Pinpoint the cell where the given text exists, returning its (X, Y) midpoint coordinate. 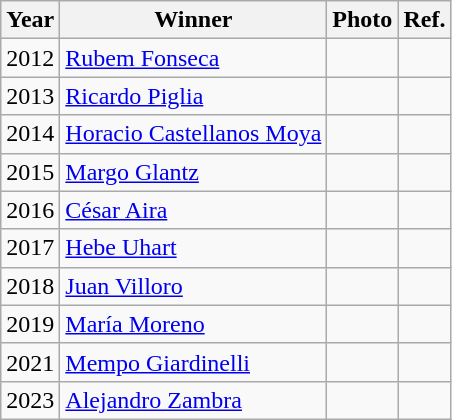
Margo Glantz (194, 172)
Winner (194, 20)
Hebe Uhart (194, 248)
Juan Villoro (194, 286)
2018 (30, 286)
2017 (30, 248)
César Aira (194, 210)
Mempo Giardinelli (194, 362)
2023 (30, 400)
2014 (30, 134)
2019 (30, 324)
Rubem Fonseca (194, 58)
Horacio Castellanos Moya (194, 134)
Photo (362, 20)
Ref. (424, 20)
2016 (30, 210)
Ricardo Piglia (194, 96)
María Moreno (194, 324)
2013 (30, 96)
Alejandro Zambra (194, 400)
2012 (30, 58)
2021 (30, 362)
2015 (30, 172)
Year (30, 20)
